Pinpoint the cell where the given text exists, returning its [x, y] midpoint coordinate. 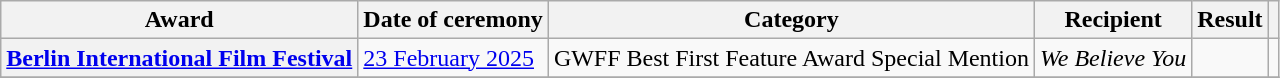
Category [791, 20]
Date of ceremony [454, 20]
GWFF Best First Feature Award Special Mention [791, 58]
We Believe You [1112, 58]
23 February 2025 [454, 58]
Result [1230, 20]
Berlin International Film Festival [180, 58]
Award [180, 20]
Recipient [1112, 20]
